Return [X, Y] of the center of cell containing provided text 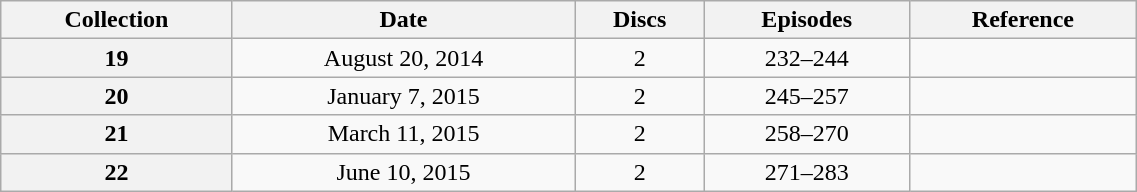
245–257 [806, 96]
21 [116, 134]
Date [404, 20]
Collection [116, 20]
232–244 [806, 58]
March 11, 2015 [404, 134]
258–270 [806, 134]
Discs [640, 20]
Episodes [806, 20]
August 20, 2014 [404, 58]
20 [116, 96]
January 7, 2015 [404, 96]
19 [116, 58]
June 10, 2015 [404, 172]
Reference [1023, 20]
271–283 [806, 172]
22 [116, 172]
